Output the [x, y] coordinate of the center of the cell containing the given text.  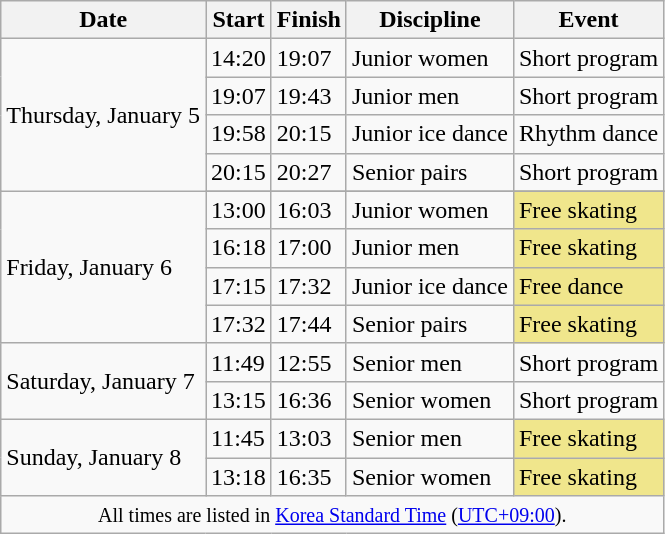
19:43 [308, 96]
Friday, January 6 [104, 267]
13:03 [308, 438]
17:15 [239, 286]
12:55 [308, 362]
Thursday, January 5 [104, 115]
13:18 [239, 477]
16:35 [308, 477]
Finish [308, 20]
Saturday, January 7 [104, 381]
14:20 [239, 58]
16:03 [308, 210]
19:58 [239, 134]
16:36 [308, 400]
11:45 [239, 438]
13:00 [239, 210]
All times are listed in Korea Standard Time (UTC+09:00). [332, 515]
Discipline [430, 20]
Date [104, 20]
Start [239, 20]
Free dance [588, 286]
17:44 [308, 324]
Event [588, 20]
13:15 [239, 400]
16:18 [239, 248]
20:27 [308, 172]
11:49 [239, 362]
Sunday, January 8 [104, 457]
17:00 [308, 248]
Rhythm dance [588, 134]
